Search for the cell housing the specified text and yield its [X, Y] center coordinate. 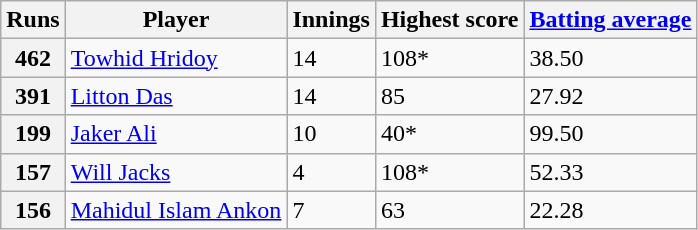
Will Jacks [176, 172]
4 [331, 172]
52.33 [610, 172]
10 [331, 134]
Towhid Hridoy [176, 58]
40* [450, 134]
Mahidul Islam Ankon [176, 210]
99.50 [610, 134]
22.28 [610, 210]
Runs [33, 20]
Player [176, 20]
85 [450, 96]
391 [33, 96]
157 [33, 172]
Batting average [610, 20]
199 [33, 134]
Jaker Ali [176, 134]
462 [33, 58]
63 [450, 210]
38.50 [610, 58]
156 [33, 210]
Highest score [450, 20]
27.92 [610, 96]
Innings [331, 20]
7 [331, 210]
Litton Das [176, 96]
